Return [X, Y] of the center of cell containing provided text 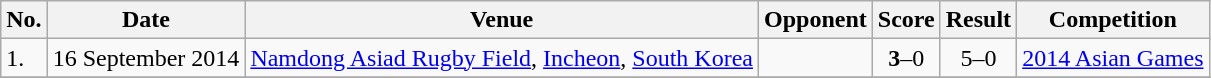
Result [978, 20]
Namdong Asiad Rugby Field, Incheon, South Korea [502, 58]
Venue [502, 20]
1. [24, 58]
3–0 [906, 58]
Date [146, 20]
16 September 2014 [146, 58]
Opponent [816, 20]
2014 Asian Games [1113, 58]
Competition [1113, 20]
Score [906, 20]
5–0 [978, 58]
No. [24, 20]
